Pinpoint the cell where the given text exists, returning its (x, y) midpoint coordinate. 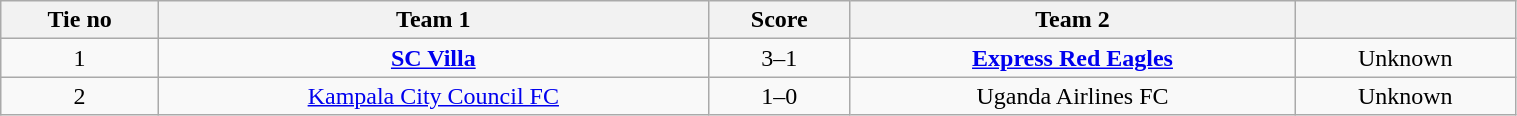
SC Villa (433, 58)
Team 1 (433, 20)
Score (779, 20)
1 (80, 58)
2 (80, 96)
Team 2 (1072, 20)
Uganda Airlines FC (1072, 96)
3–1 (779, 58)
1–0 (779, 96)
Kampala City Council FC (433, 96)
Tie no (80, 20)
Express Red Eagles (1072, 58)
